Return the (x, y) coordinate for the center point of the cell that contains the specified text.  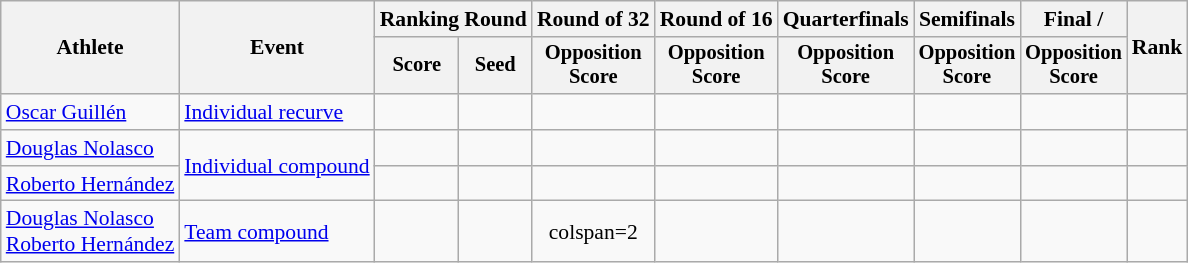
Rank (1158, 48)
Semifinals (968, 19)
Individual recurve (276, 112)
Athlete (90, 48)
Roberto Hernández (90, 184)
Quarterfinals (846, 19)
Team compound (276, 232)
Individual compound (276, 166)
Round of 16 (716, 19)
Douglas Nolasco (90, 148)
colspan=2 (594, 232)
Round of 32 (594, 19)
Seed (496, 66)
Ranking Round (454, 19)
Douglas NolascoRoberto Hernández (90, 232)
Event (276, 48)
Oscar Guillén (90, 112)
Final / (1074, 19)
Score (417, 66)
